For the text-containing cell, return its midpoint in [x, y] coordinate format. 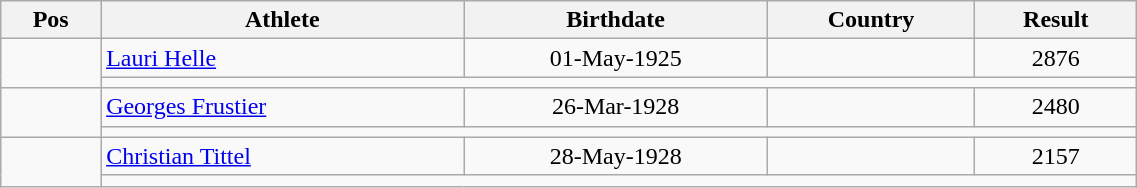
28-May-1928 [616, 156]
Birthdate [616, 20]
2480 [1056, 107]
2157 [1056, 156]
26-Mar-1928 [616, 107]
01-May-1925 [616, 58]
Lauri Helle [282, 58]
Pos [51, 20]
Athlete [282, 20]
Result [1056, 20]
Country [870, 20]
Christian Tittel [282, 156]
Georges Frustier [282, 107]
2876 [1056, 58]
